Find where the given text appears and provide that cell's center as [X, Y] coordinate. 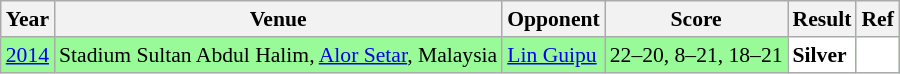
Venue [278, 19]
Lin Guipu [554, 55]
Silver [822, 55]
Result [822, 19]
Opponent [554, 19]
Score [696, 19]
Stadium Sultan Abdul Halim, Alor Setar, Malaysia [278, 55]
22–20, 8–21, 18–21 [696, 55]
2014 [28, 55]
Year [28, 19]
Ref [877, 19]
